From the cell containing the given text, extract its center point as (x, y) coordinate. 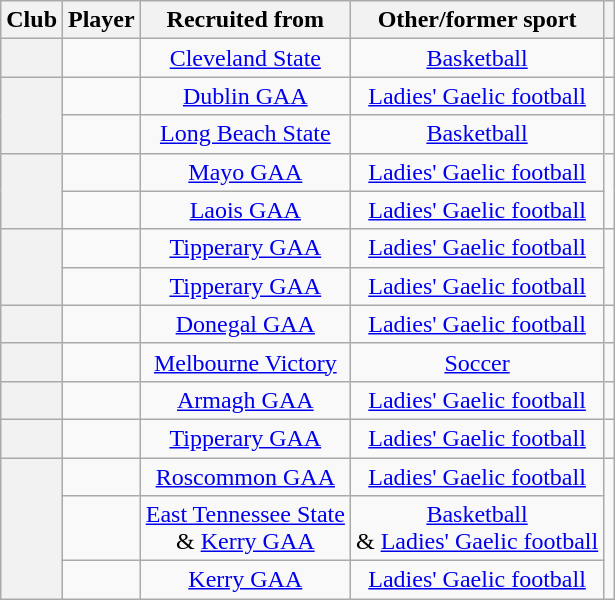
Donegal GAA (245, 324)
Laois GAA (245, 210)
East Tennessee State & Kerry GAA (245, 528)
Club (32, 20)
Player (102, 20)
Recruited from (245, 20)
Roscommon GAA (245, 477)
Kerry GAA (245, 580)
Melbourne Victory (245, 362)
Other/former sport (476, 20)
Soccer (476, 362)
Mayo GAA (245, 172)
Cleveland State (245, 58)
Basketball & Ladies' Gaelic football (476, 528)
Dublin GAA (245, 96)
Armagh GAA (245, 400)
Long Beach State (245, 134)
